Identify which cell holds the provided text, then report its [X, Y] central coordinate. 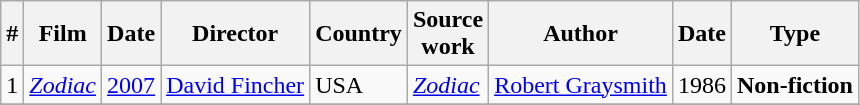
1 [12, 85]
David Fincher [236, 85]
Film [63, 34]
Author [581, 34]
Non-fiction [794, 85]
Director [236, 34]
Robert Graysmith [581, 85]
# [12, 34]
1986 [702, 85]
Type [794, 34]
Country [359, 34]
Sourcework [448, 34]
2007 [132, 85]
USA [359, 85]
